Identify which cell holds the provided text, then report its (X, Y) central coordinate. 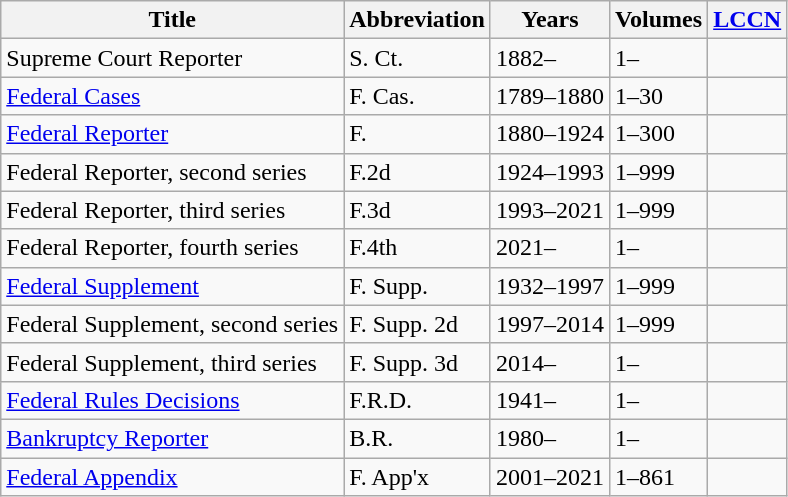
Federal Supplement (172, 286)
1789–1880 (550, 96)
F. App'x (418, 477)
Federal Reporter, third series (172, 210)
F. Cas. (418, 96)
2021– (550, 248)
Federal Appendix (172, 477)
Bankruptcy Reporter (172, 438)
Federal Supplement, third series (172, 362)
Federal Supplement, second series (172, 324)
1932–1997 (550, 286)
Years (550, 20)
S. Ct. (418, 58)
1924–1993 (550, 172)
Volumes (658, 20)
1–30 (658, 96)
F.3d (418, 210)
Title (172, 20)
1997–2014 (550, 324)
1880–1924 (550, 134)
Federal Cases (172, 96)
1941– (550, 400)
F.4th (418, 248)
B.R. (418, 438)
1–861 (658, 477)
1980– (550, 438)
F. Supp. 2d (418, 324)
LCCN (748, 20)
F. Supp. 3d (418, 362)
F. Supp. (418, 286)
Supreme Court Reporter (172, 58)
F.R.D. (418, 400)
1993–2021 (550, 210)
F.2d (418, 172)
1–300 (658, 134)
2014– (550, 362)
Federal Reporter (172, 134)
Federal Rules Decisions (172, 400)
1882– (550, 58)
Abbreviation (418, 20)
2001–2021 (550, 477)
F. (418, 134)
Federal Reporter, fourth series (172, 248)
Federal Reporter, second series (172, 172)
